Capture the cell that displays the provided text and extract its [x, y] central coordinate. 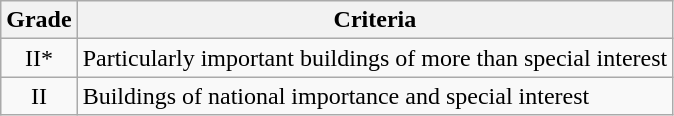
Grade [39, 20]
Buildings of national importance and special interest [375, 96]
II [39, 96]
Criteria [375, 20]
Particularly important buildings of more than special interest [375, 58]
II* [39, 58]
